Identify which cell holds the provided text, then report its (x, y) central coordinate. 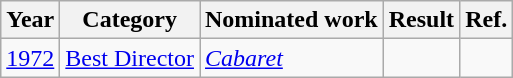
Cabaret (292, 58)
Result (421, 20)
Ref. (486, 20)
1972 (30, 58)
Year (30, 20)
Category (130, 20)
Best Director (130, 58)
Nominated work (292, 20)
